Detect which cell encompasses the target text, then output its [X, Y] center coordinate. 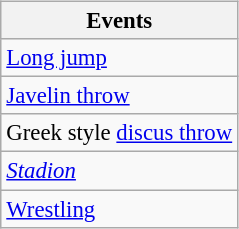
Events [119, 21]
Javelin throw [119, 96]
Wrestling [119, 209]
Stadion [119, 171]
Long jump [119, 58]
Greek style discus throw [119, 133]
